Search for the cell housing the specified text and yield its (X, Y) center coordinate. 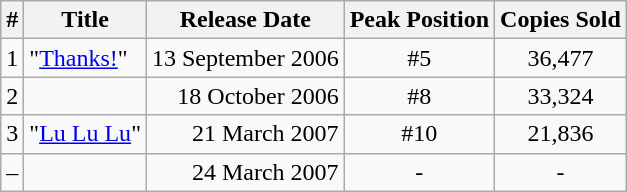
# (12, 20)
#8 (419, 96)
"Thanks!" (86, 58)
3 (12, 134)
13 September 2006 (245, 58)
24 March 2007 (245, 172)
Release Date (245, 20)
18 October 2006 (245, 96)
"Lu Lu Lu" (86, 134)
21 March 2007 (245, 134)
2 (12, 96)
#10 (419, 134)
Title (86, 20)
21,836 (561, 134)
Peak Position (419, 20)
#5 (419, 58)
Copies Sold (561, 20)
– (12, 172)
33,324 (561, 96)
1 (12, 58)
36,477 (561, 58)
